Return the (X, Y) coordinate for the center point of the cell that contains the specified text.  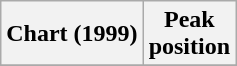
Chart (1999) (72, 34)
Peakposition (189, 34)
